Return the (X, Y) coordinate for the center point of the cell that contains the specified text.  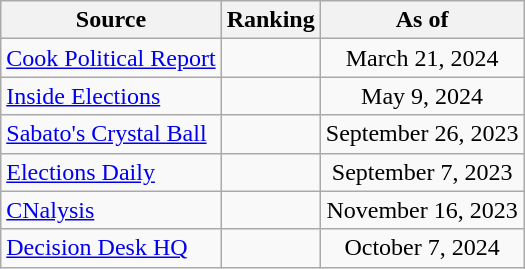
As of (422, 20)
Source (111, 20)
November 16, 2023 (422, 210)
September 26, 2023 (422, 134)
Ranking (270, 20)
Sabato's Crystal Ball (111, 134)
Decision Desk HQ (111, 248)
Elections Daily (111, 172)
CNalysis (111, 210)
Inside Elections (111, 96)
May 9, 2024 (422, 96)
October 7, 2024 (422, 248)
March 21, 2024 (422, 58)
September 7, 2023 (422, 172)
Cook Political Report (111, 58)
